Identify which cell holds the provided text, then report its [x, y] central coordinate. 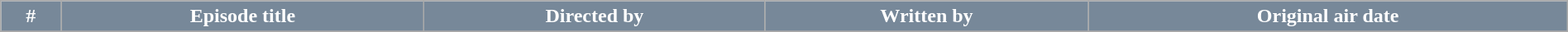
# [31, 16]
Directed by [595, 16]
Written by [926, 16]
Original air date [1328, 16]
Episode title [243, 16]
